Output the [X, Y] coordinate of the center of the cell containing the given text.  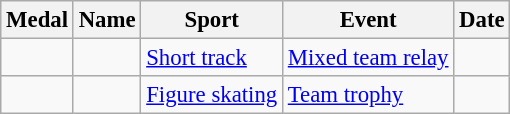
Medal [38, 20]
Figure skating [212, 95]
Team trophy [368, 95]
Date [482, 20]
Event [368, 20]
Mixed team relay [368, 58]
Name [107, 20]
Short track [212, 58]
Sport [212, 20]
